Capture the cell that displays the provided text and extract its (x, y) central coordinate. 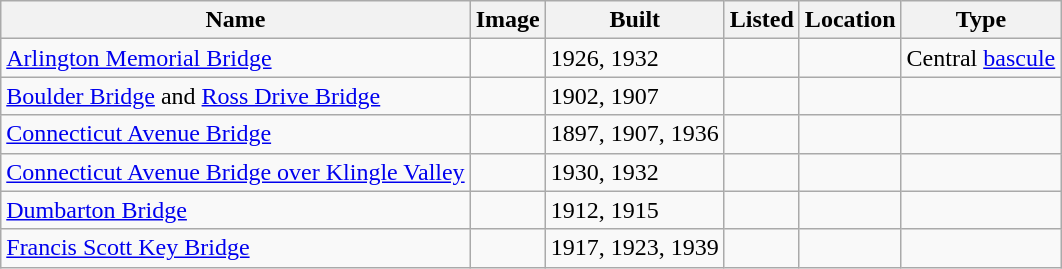
Connecticut Avenue Bridge (236, 134)
1912, 1915 (634, 210)
Name (236, 20)
Image (508, 20)
Type (981, 20)
Central bascule (981, 58)
Francis Scott Key Bridge (236, 248)
Boulder Bridge and Ross Drive Bridge (236, 96)
Location (850, 20)
1930, 1932 (634, 172)
Arlington Memorial Bridge (236, 58)
1897, 1907, 1936 (634, 134)
Dumbarton Bridge (236, 210)
Built (634, 20)
1926, 1932 (634, 58)
1902, 1907 (634, 96)
Listed (762, 20)
Connecticut Avenue Bridge over Klingle Valley (236, 172)
1917, 1923, 1939 (634, 248)
